Identify which cell holds the provided text, then report its (x, y) central coordinate. 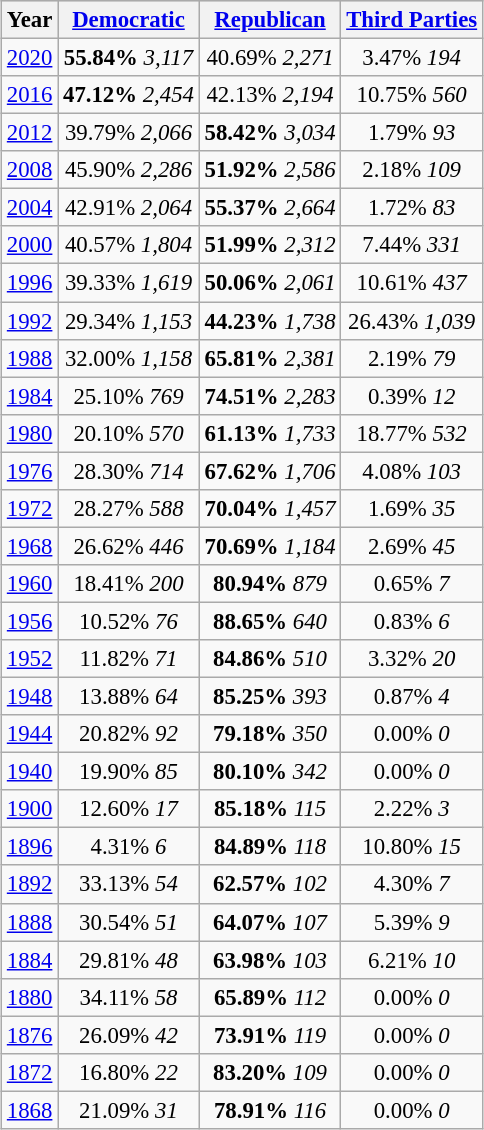
28.30% 714 (129, 471)
63.98% 103 (270, 960)
62.57% 102 (270, 885)
26.43% 1,039 (412, 321)
0.65% 7 (412, 584)
1976 (30, 471)
65.81% 2,381 (270, 358)
83.20% 109 (270, 1073)
44.23% 1,738 (270, 321)
1968 (30, 546)
19.90% 85 (129, 772)
2.22% 3 (412, 809)
2004 (30, 208)
1944 (30, 734)
1.79% 93 (412, 133)
2008 (30, 170)
1.69% 35 (412, 509)
2012 (30, 133)
1988 (30, 358)
65.89% 112 (270, 997)
88.65% 640 (270, 621)
18.77% 532 (412, 433)
32.00% 1,158 (129, 358)
6.21% 10 (412, 960)
0.87% 4 (412, 697)
64.07% 107 (270, 922)
13.88% 64 (129, 697)
10.61% 437 (412, 283)
1980 (30, 433)
84.89% 118 (270, 847)
55.37% 2,664 (270, 208)
Republican (270, 20)
1900 (30, 809)
67.62% 1,706 (270, 471)
78.91% 116 (270, 1110)
58.42% 3,034 (270, 133)
1892 (30, 885)
1984 (30, 396)
70.04% 1,457 (270, 509)
33.13% 54 (129, 885)
10.80% 15 (412, 847)
20.82% 92 (129, 734)
42.91% 2,064 (129, 208)
0.39% 12 (412, 396)
40.69% 2,271 (270, 58)
1884 (30, 960)
1940 (30, 772)
45.90% 2,286 (129, 170)
61.13% 1,733 (270, 433)
85.18% 115 (270, 809)
2016 (30, 95)
10.52% 76 (129, 621)
11.82% 71 (129, 659)
16.80% 22 (129, 1073)
26.62% 446 (129, 546)
1992 (30, 321)
1888 (30, 922)
2.18% 109 (412, 170)
34.11% 58 (129, 997)
1872 (30, 1073)
40.57% 1,804 (129, 245)
79.18% 350 (270, 734)
70.69% 1,184 (270, 546)
47.12% 2,454 (129, 95)
12.60% 17 (129, 809)
2020 (30, 58)
85.25% 393 (270, 697)
0.83% 6 (412, 621)
1.72% 83 (412, 208)
74.51% 2,283 (270, 396)
55.84% 3,117 (129, 58)
29.34% 1,153 (129, 321)
50.06% 2,061 (270, 283)
51.92% 2,586 (270, 170)
Third Parties (412, 20)
21.09% 31 (129, 1110)
25.10% 769 (129, 396)
29.81% 48 (129, 960)
42.13% 2,194 (270, 95)
1868 (30, 1110)
1948 (30, 697)
4.08% 103 (412, 471)
2.19% 79 (412, 358)
Democratic (129, 20)
1896 (30, 847)
26.09% 42 (129, 1035)
1996 (30, 283)
84.86% 510 (270, 659)
Year (30, 20)
7.44% 331 (412, 245)
3.47% 194 (412, 58)
5.39% 9 (412, 922)
39.79% 2,066 (129, 133)
73.91% 119 (270, 1035)
1956 (30, 621)
20.10% 570 (129, 433)
10.75% 560 (412, 95)
51.99% 2,312 (270, 245)
1960 (30, 584)
3.32% 20 (412, 659)
1880 (30, 997)
30.54% 51 (129, 922)
4.30% 7 (412, 885)
1952 (30, 659)
4.31% 6 (129, 847)
80.94% 879 (270, 584)
80.10% 342 (270, 772)
28.27% 588 (129, 509)
1876 (30, 1035)
1972 (30, 509)
39.33% 1,619 (129, 283)
2.69% 45 (412, 546)
2000 (30, 245)
18.41% 200 (129, 584)
